Capture the cell that displays the provided text and extract its (x, y) central coordinate. 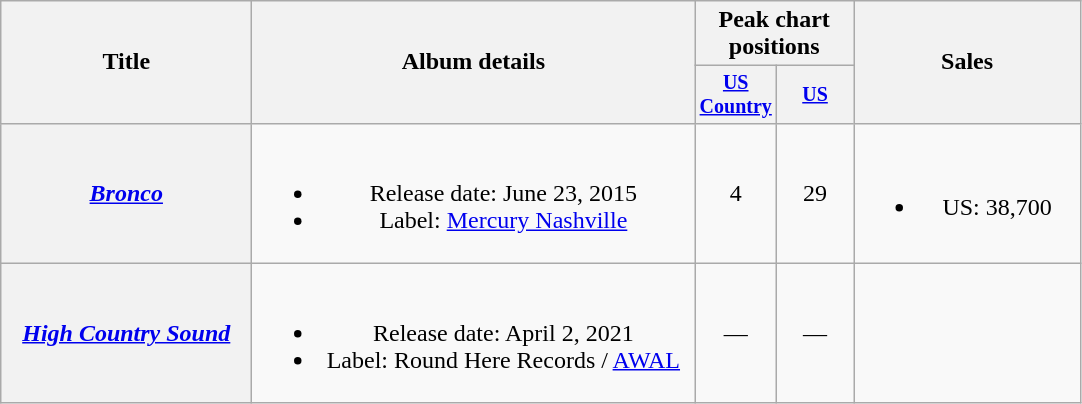
US: 38,700 (968, 193)
Release date: June 23, 2015Label: Mercury Nashville (474, 193)
Album details (474, 62)
US Country (736, 94)
29 (816, 193)
High Country Sound (126, 333)
Peak chartpositions (774, 34)
Sales (968, 62)
Bronco (126, 193)
US (816, 94)
4 (736, 193)
Title (126, 62)
Release date: April 2, 2021Label: Round Here Records / AWAL (474, 333)
